Pinpoint the cell where the given text exists, returning its (X, Y) midpoint coordinate. 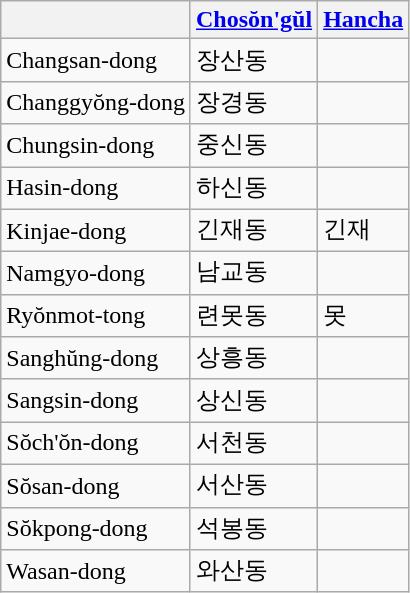
상흥동 (254, 358)
서산동 (254, 486)
Sangsin-dong (96, 400)
Sŏkpong-dong (96, 528)
와산동 (254, 572)
Kinjae-dong (96, 230)
장경동 (254, 102)
중신동 (254, 146)
Hancha (364, 20)
긴재 (364, 230)
긴재동 (254, 230)
Sanghŭng-dong (96, 358)
Sŏsan-dong (96, 486)
Sŏch'ŏn-dong (96, 444)
Ryŏnmot-tong (96, 316)
서천동 (254, 444)
Namgyo-dong (96, 274)
Changgyŏng-dong (96, 102)
련못동 (254, 316)
석봉동 (254, 528)
장산동 (254, 60)
Changsan-dong (96, 60)
상신동 (254, 400)
남교동 (254, 274)
Wasan-dong (96, 572)
Hasin-dong (96, 188)
못 (364, 316)
Chungsin-dong (96, 146)
하신동 (254, 188)
Chosŏn'gŭl (254, 20)
